For the text-containing cell, return its midpoint in (X, Y) coordinate format. 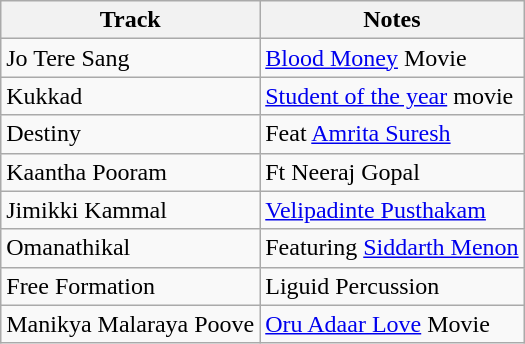
Destiny (130, 134)
Kaantha Pooram (130, 172)
Kukkad (130, 96)
Jo Tere Sang (130, 58)
Ft Neeraj Gopal (392, 172)
Liguid Percussion (392, 286)
Free Formation (130, 286)
Oru Adaar Love Movie (392, 324)
Jimikki Kammal (130, 210)
Student of the year movie (392, 96)
Manikya Malaraya Poove (130, 324)
Blood Money Movie (392, 58)
Track (130, 20)
Notes (392, 20)
Omanathikal (130, 248)
Featuring Siddarth Menon (392, 248)
Feat Amrita Suresh (392, 134)
Velipadinte Pusthakam (392, 210)
